Provide the (X, Y) coordinate of the cell's center where the given text is located.  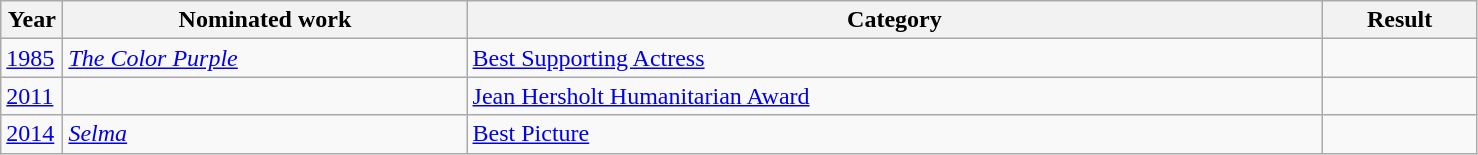
Category (894, 20)
1985 (32, 58)
2014 (32, 134)
Jean Hersholt Humanitarian Award (894, 96)
2011 (32, 96)
Result (1400, 20)
Selma (265, 134)
Best Supporting Actress (894, 58)
Best Picture (894, 134)
Nominated work (265, 20)
Year (32, 20)
The Color Purple (265, 58)
